Search for the cell housing the specified text and yield its [x, y] center coordinate. 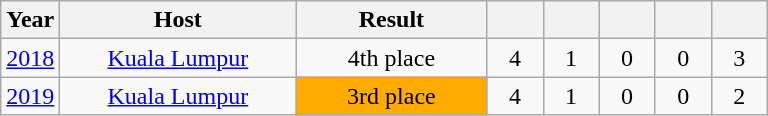
3 [739, 58]
Year [30, 20]
2018 [30, 58]
3rd place [392, 96]
Result [392, 20]
Host [178, 20]
2 [739, 96]
4th place [392, 58]
2019 [30, 96]
